Locate the cell with the specified text and output its (x, y) center coordinate. 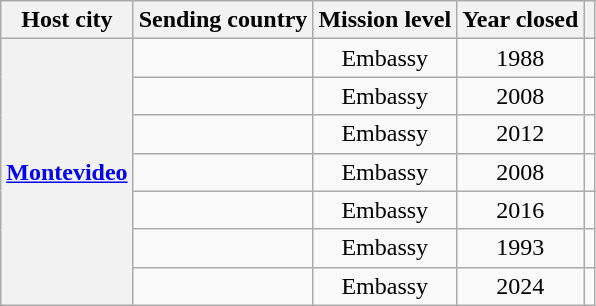
2012 (520, 134)
2016 (520, 210)
1993 (520, 248)
Year closed (520, 20)
Montevideo (67, 172)
Sending country (223, 20)
2024 (520, 286)
Mission level (385, 20)
1988 (520, 58)
Host city (67, 20)
